Search for the cell housing the specified text and yield its (x, y) center coordinate. 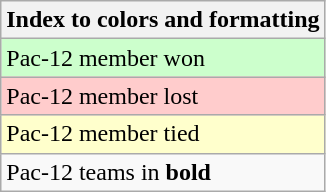
Pac-12 teams in bold (163, 172)
Pac-12 member lost (163, 96)
Index to colors and formatting (163, 20)
Pac-12 member tied (163, 134)
Pac-12 member won (163, 58)
